Locate the cell with the specified text and output its [x, y] center coordinate. 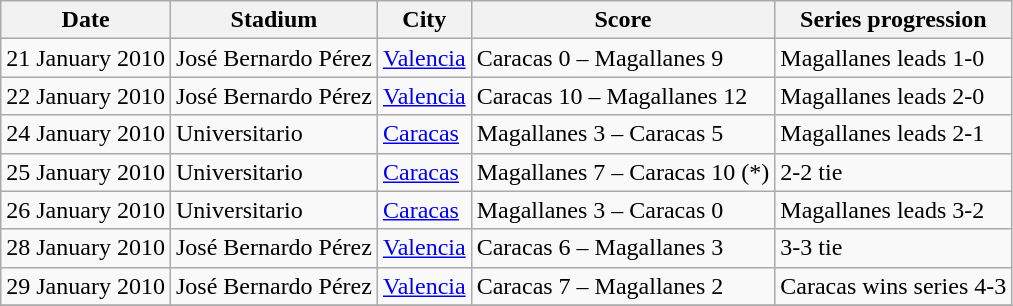
25 January 2010 [86, 172]
2-2 tie [894, 172]
Magallanes 3 – Caracas 0 [623, 210]
Caracas 7 – Magallanes 2 [623, 286]
3-3 tie [894, 248]
Caracas 0 – Magallanes 9 [623, 58]
Magallanes 3 – Caracas 5 [623, 134]
Caracas 6 – Magallanes 3 [623, 248]
22 January 2010 [86, 96]
Stadium [274, 20]
21 January 2010 [86, 58]
Magallanes leads 1-0 [894, 58]
26 January 2010 [86, 210]
Magallanes leads 3-2 [894, 210]
29 January 2010 [86, 286]
Magallanes leads 2-1 [894, 134]
Series progression [894, 20]
Magallanes leads 2-0 [894, 96]
28 January 2010 [86, 248]
Magallanes 7 – Caracas 10 (*) [623, 172]
Caracas 10 – Magallanes 12 [623, 96]
City [424, 20]
Date [86, 20]
Score [623, 20]
Caracas wins series 4-3 [894, 286]
24 January 2010 [86, 134]
